From the cell containing the given text, extract its center point as (X, Y) coordinate. 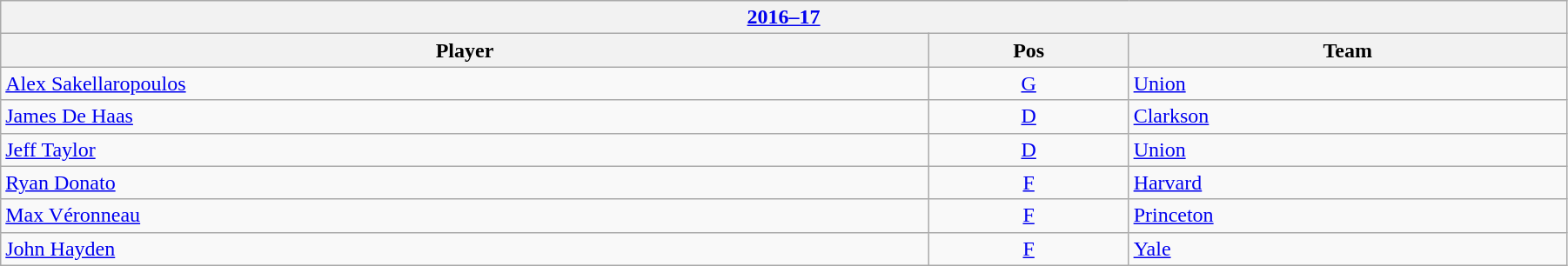
Team (1347, 50)
John Hayden (465, 249)
James De Haas (465, 116)
G (1029, 83)
Jeff Taylor (465, 150)
Harvard (1347, 183)
Ryan Donato (465, 183)
Pos (1029, 50)
Max Véronneau (465, 216)
Alex Sakellaropoulos (465, 83)
Player (465, 50)
Yale (1347, 249)
2016–17 (784, 17)
Clarkson (1347, 116)
Princeton (1347, 216)
